Detect which cell encompasses the target text, then output its [X, Y] center coordinate. 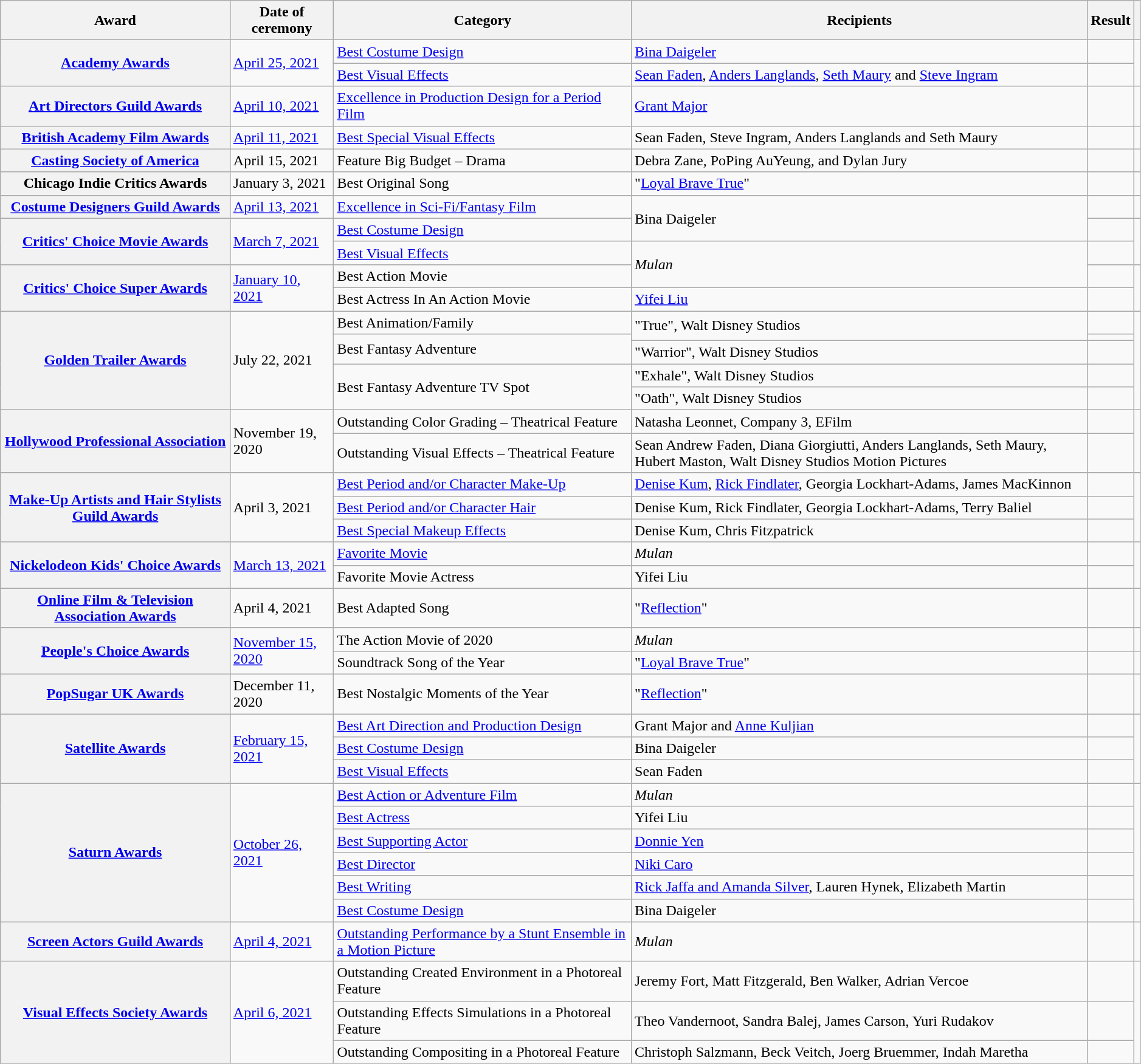
Best Original Song [483, 184]
Best Special Visual Effects [483, 137]
Hollywood Professional Association [115, 441]
Niki Caro [860, 864]
Favorite Movie [483, 554]
Favorite Movie Actress [483, 577]
April 6, 2021 [282, 1012]
Best Animation/Family [483, 323]
PopSugar UK Awards [115, 694]
Donnie Yen [860, 841]
April 10, 2021 [282, 106]
Theo Vandernoot, Sandra Balej, James Carson, Yuri Rudakov [860, 1021]
Outstanding Color Grading – Theatrical Feature [483, 422]
Critics' Choice Super Awards [115, 287]
Casting Society of America [115, 160]
Sean Faden, Steve Ingram, Anders Langlands and Seth Maury [860, 137]
"True", Walt Disney Studios [860, 326]
Screen Actors Guild Awards [115, 942]
Sean Faden [860, 772]
Academy Awards [115, 63]
Best Period and/or Character Make-Up [483, 484]
April 25, 2021 [282, 63]
Art Directors Guild Awards [115, 106]
November 15, 2020 [282, 651]
January 10, 2021 [282, 287]
Costume Designers Guild Awards [115, 207]
Best Fantasy Adventure [483, 349]
Recipients [860, 21]
Best Period and/or Character Hair [483, 507]
Debra Zane, PoPing AuYeung, and Dylan Jury [860, 160]
Result [1111, 21]
Outstanding Effects Simulations in a Photoreal Feature [483, 1021]
Soundtrack Song of the Year [483, 662]
Nickelodeon Kids' Choice Awards [115, 565]
Best Director [483, 864]
April 15, 2021 [282, 160]
Grant Major [860, 106]
Denise Kum, Chris Fitzpatrick [860, 530]
Denise Kum, Rick Findlater, Georgia Lockhart-Adams, James MacKinnon [860, 484]
Outstanding Visual Effects – Theatrical Feature [483, 453]
Best Action Movie [483, 276]
Best Actress [483, 818]
Sean Faden, Anders Langlands, Seth Maury and Steve Ingram [860, 75]
November 19, 2020 [282, 441]
Make-Up Artists and Hair Stylists Guild Awards [115, 507]
Online Film & Television Association Awards [115, 608]
Category [483, 21]
Sean Andrew Faden, Diana Giorgiutti, Anders Langlands, Seth Maury, Hubert Maston, Walt Disney Studios Motion Pictures [860, 453]
Best Action or Adventure Film [483, 795]
The Action Movie of 2020 [483, 639]
December 11, 2020 [282, 694]
Rick Jaffa and Amanda Silver, Lauren Hynek, Elizabeth Martin [860, 887]
Jeremy Fort, Matt Fitzgerald, Ben Walker, Adrian Vercoe [860, 981]
March 7, 2021 [282, 241]
Christoph Salzmann, Beck Veitch, Joerg Bruemmer, Indah Maretha [860, 1052]
Golden Trailer Awards [115, 361]
Denise Kum, Rick Findlater, Georgia Lockhart-Adams, Terry Baliel [860, 507]
October 26, 2021 [282, 853]
Outstanding Compositing in a Photoreal Feature [483, 1052]
January 3, 2021 [282, 184]
Outstanding Performance by a Stunt Ensemble in a Motion Picture [483, 942]
"Warrior", Walt Disney Studios [860, 352]
July 22, 2021 [282, 361]
Date of ceremony [282, 21]
Visual Effects Society Awards [115, 1012]
February 15, 2021 [282, 748]
Outstanding Created Environment in a Photoreal Feature [483, 981]
"Oath", Walt Disney Studios [860, 399]
Best Art Direction and Production Design [483, 725]
Excellence in Production Design for a Period Film [483, 106]
Excellence in Sci-Fi/Fantasy Film [483, 207]
Feature Big Budget – Drama [483, 160]
Best Writing [483, 887]
March 13, 2021 [282, 565]
April 13, 2021 [282, 207]
Satellite Awards [115, 748]
Award [115, 21]
Chicago Indie Critics Awards [115, 184]
People's Choice Awards [115, 651]
April 3, 2021 [282, 507]
April 11, 2021 [282, 137]
"Exhale", Walt Disney Studios [860, 376]
Best Fantasy Adventure TV Spot [483, 387]
Natasha Leonnet, Company 3, EFilm [860, 422]
Critics' Choice Movie Awards [115, 241]
Best Nostalgic Moments of the Year [483, 694]
Best Adapted Song [483, 608]
Best Actress In An Action Movie [483, 299]
Saturn Awards [115, 853]
Grant Major and Anne Kuljian [860, 725]
British Academy Film Awards [115, 137]
Best Supporting Actor [483, 841]
Best Special Makeup Effects [483, 530]
